Scan for the cell matching the given text and deliver its [x, y] coordinate at center. 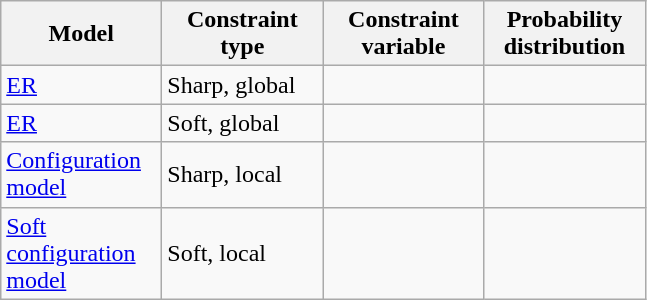
Sharp, local [242, 174]
Sharp, global [242, 85]
Configuration model [82, 174]
Soft, global [242, 123]
Soft, local [242, 253]
Constraint variable [404, 34]
Model [82, 34]
Constraint type [242, 34]
Probability distribution [564, 34]
Soft configuration model [82, 253]
